From the cell containing the given text, extract its center point as [X, Y] coordinate. 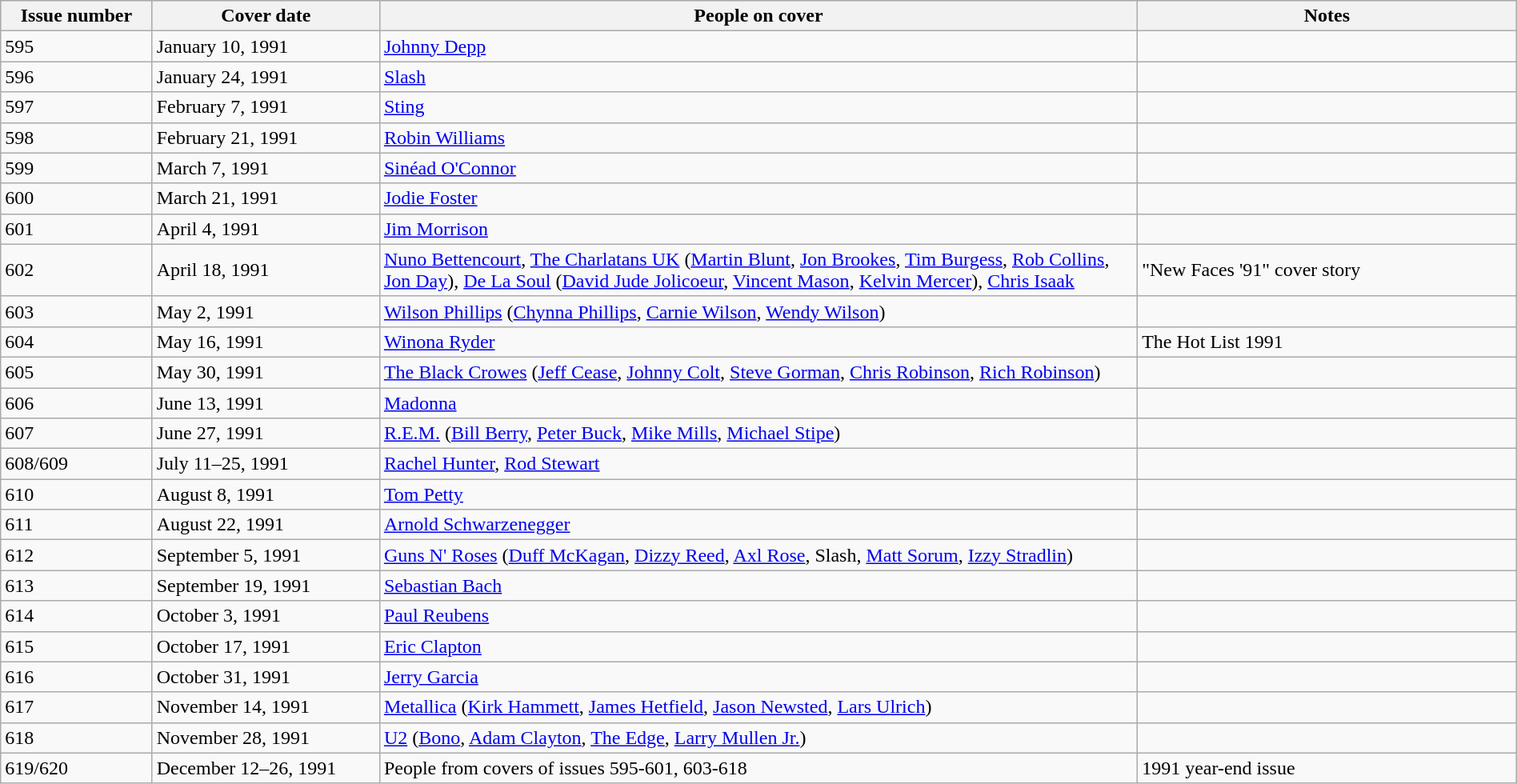
Paul Reubens [758, 616]
611 [77, 525]
People on cover [758, 16]
The Black Crowes (Jeff Cease, Johnny Colt, Steve Gorman, Chris Robinson, Rich Robinson) [758, 372]
Jerry Garcia [758, 677]
608/609 [77, 464]
617 [77, 707]
U2 (Bono, Adam Clayton, The Edge, Larry Mullen Jr.) [758, 738]
November 28, 1991 [266, 738]
February 7, 1991 [266, 107]
August 8, 1991 [266, 494]
613 [77, 586]
Sebastian Bach [758, 586]
Winona Ryder [758, 342]
595 [77, 46]
May 30, 1991 [266, 372]
618 [77, 738]
R.E.M. (Bill Berry, Peter Buck, Mike Mills, Michael Stipe) [758, 434]
Rachel Hunter, Rod Stewart [758, 464]
December 12–26, 1991 [266, 768]
Tom Petty [758, 494]
1991 year-end issue [1327, 768]
Notes [1327, 16]
Cover date [266, 16]
January 24, 1991 [266, 77]
January 10, 1991 [266, 46]
April 18, 1991 [266, 270]
Guns N' Roses (Duff McKagan, Dizzy Reed, Axl Rose, Slash, Matt Sorum, Izzy Stradlin) [758, 555]
September 5, 1991 [266, 555]
June 27, 1991 [266, 434]
Arnold Schwarzenegger [758, 525]
September 19, 1991 [266, 586]
Slash [758, 77]
February 21, 1991 [266, 138]
Madonna [758, 402]
Wilson Phillips (Chynna Phillips, Carnie Wilson, Wendy Wilson) [758, 311]
Jodie Foster [758, 198]
605 [77, 372]
May 16, 1991 [266, 342]
November 14, 1991 [266, 707]
596 [77, 77]
598 [77, 138]
606 [77, 402]
Issue number [77, 16]
People from covers of issues 595-601, 603-618 [758, 768]
Sinéad O'Connor [758, 168]
Metallica (Kirk Hammett, James Hetfield, Jason Newsted, Lars Ulrich) [758, 707]
June 13, 1991 [266, 402]
600 [77, 198]
Eric Clapton [758, 646]
May 2, 1991 [266, 311]
The Hot List 1991 [1327, 342]
607 [77, 434]
Sting [758, 107]
March 7, 1991 [266, 168]
October 31, 1991 [266, 677]
614 [77, 616]
October 17, 1991 [266, 646]
615 [77, 646]
Robin Williams [758, 138]
619/620 [77, 768]
August 22, 1991 [266, 525]
597 [77, 107]
603 [77, 311]
610 [77, 494]
October 3, 1991 [266, 616]
599 [77, 168]
602 [77, 270]
Jim Morrison [758, 229]
612 [77, 555]
604 [77, 342]
616 [77, 677]
July 11–25, 1991 [266, 464]
April 4, 1991 [266, 229]
601 [77, 229]
Johnny Depp [758, 46]
"New Faces '91" cover story [1327, 270]
March 21, 1991 [266, 198]
